Return (x, y) of the center of cell containing provided text 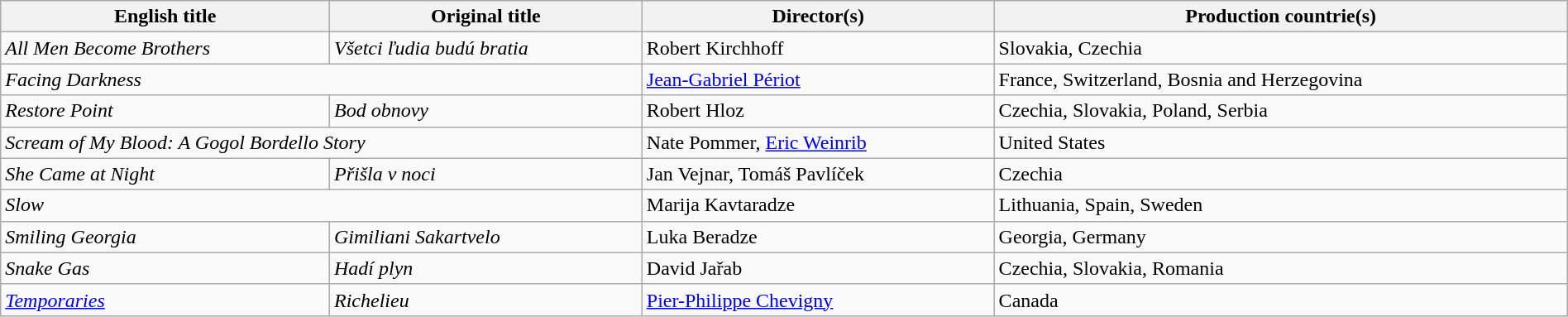
She Came at Night (165, 174)
Bod obnovy (486, 111)
Hadí plyn (486, 268)
United States (1280, 142)
Pier-Philippe Chevigny (818, 300)
Snake Gas (165, 268)
Smiling Georgia (165, 237)
Richelieu (486, 300)
Georgia, Germany (1280, 237)
Director(s) (818, 17)
Scream of My Blood: A Gogol Bordello Story (322, 142)
Gimiliani Sakartvelo (486, 237)
Lithuania, Spain, Sweden (1280, 205)
Slow (322, 205)
Robert Kirchhoff (818, 48)
Canada (1280, 300)
Temporaries (165, 300)
Jean-Gabriel Périot (818, 79)
All Men Become Brothers (165, 48)
Marija Kavtaradze (818, 205)
Slovakia, Czechia (1280, 48)
Robert Hloz (818, 111)
Czechia (1280, 174)
English title (165, 17)
Czechia, Slovakia, Romania (1280, 268)
Restore Point (165, 111)
Přišla v noci (486, 174)
Czechia, Slovakia, Poland, Serbia (1280, 111)
Nate Pommer, Eric Weinrib (818, 142)
David Jařab (818, 268)
France, Switzerland, Bosnia and Herzegovina (1280, 79)
Jan Vejnar, Tomáš Pavlíček (818, 174)
Facing Darkness (322, 79)
Všetci ľudia budú bratia (486, 48)
Production countrie(s) (1280, 17)
Luka Beradze (818, 237)
Original title (486, 17)
